Detect which cell encompasses the target text, then output its [x, y] center coordinate. 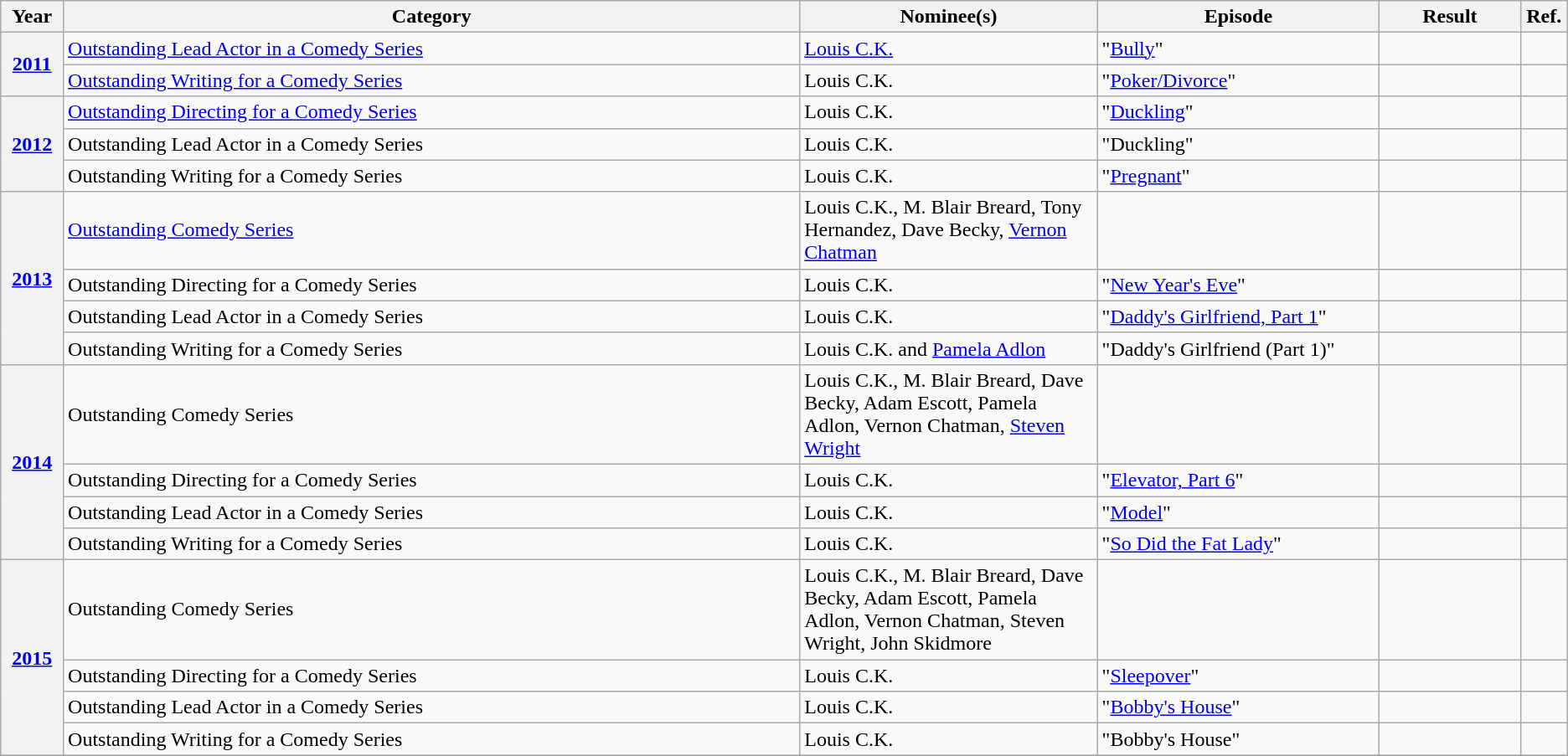
Year [32, 17]
"Pregnant" [1238, 176]
"Daddy's Girlfriend (Part 1)" [1238, 348]
2012 [32, 144]
2014 [32, 462]
Category [432, 17]
"So Did the Fat Lady" [1238, 544]
"Sleepover" [1238, 676]
Louis C.K., M. Blair Breard, Dave Becky, Adam Escott, Pamela Adlon, Vernon Chatman, Steven Wright, John Skidmore [948, 609]
Result [1450, 17]
"Poker/Divorce" [1238, 80]
"New Year's Eve" [1238, 285]
Ref. [1544, 17]
Nominee(s) [948, 17]
"Bully" [1238, 49]
2015 [32, 658]
Louis C.K. and Pamela Adlon [948, 348]
2013 [32, 278]
Louis C.K., M. Blair Breard, Tony Hernandez, Dave Becky, Vernon Chatman [948, 230]
Louis C.K., M. Blair Breard, Dave Becky, Adam Escott, Pamela Adlon, Vernon Chatman, Steven Wright [948, 414]
2011 [32, 64]
"Daddy's Girlfriend, Part 1" [1238, 316]
"Model" [1238, 512]
Episode [1238, 17]
"Elevator, Part 6" [1238, 480]
